Return (x, y) of the center of cell containing provided text 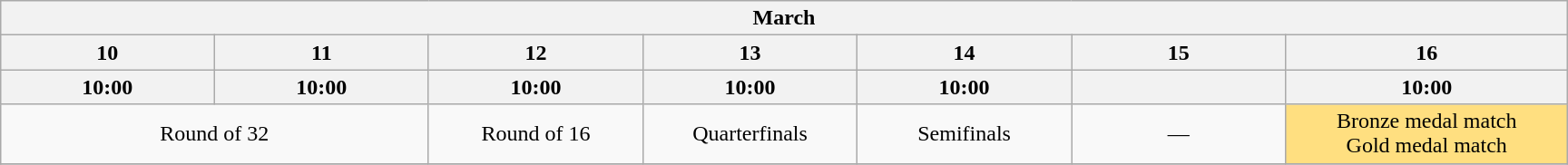
Round of 16 (535, 134)
11 (321, 53)
Bronze medal matchGold medal match (1426, 134)
15 (1179, 53)
10 (107, 53)
Quarterfinals (750, 134)
14 (965, 53)
13 (750, 53)
Round of 32 (214, 134)
16 (1426, 53)
— (1179, 134)
March (784, 18)
Semifinals (965, 134)
12 (535, 53)
